Locate the cell with the specified text and output its (x, y) center coordinate. 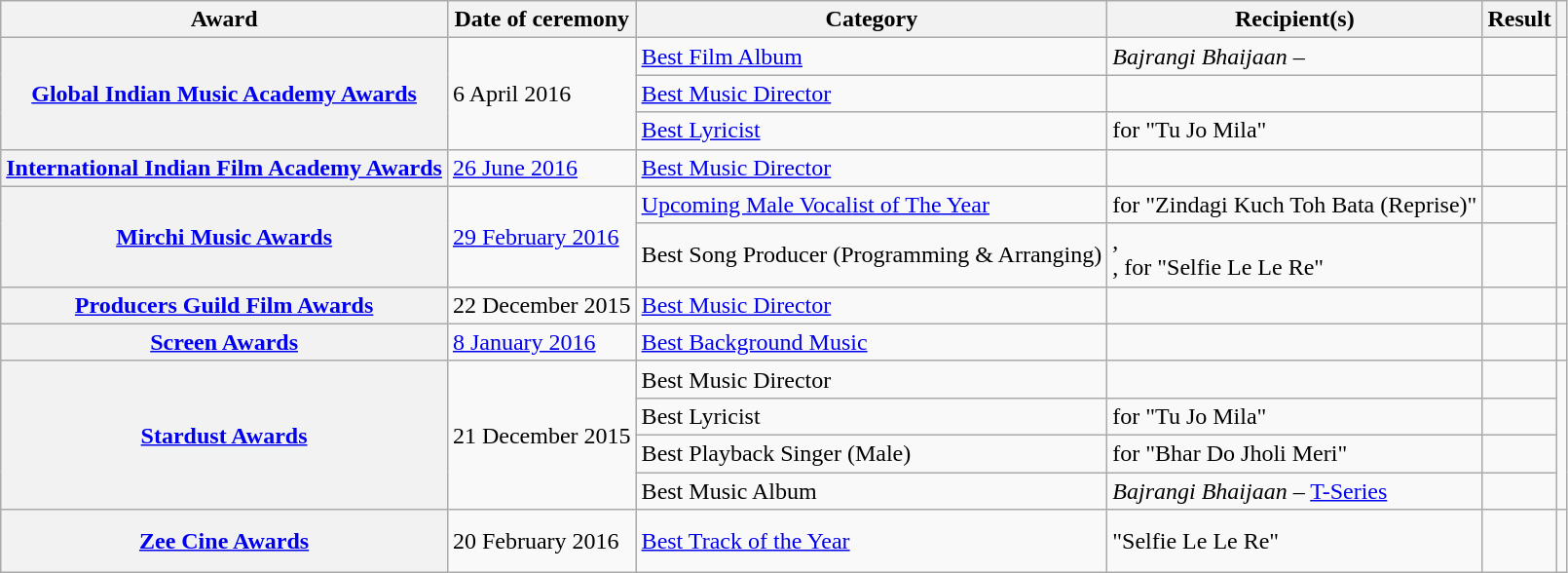
Best Track of the Year (872, 542)
Award (224, 19)
Best Music Album (872, 490)
22 December 2015 (541, 305)
8 January 2016 (541, 342)
20 February 2016 (541, 542)
Producers Guild Film Awards (224, 305)
Upcoming Male Vocalist of The Year (872, 205)
Best Film Album (872, 57)
29 February 2016 (541, 236)
Bajrangi Bhaijaan – (1295, 57)
Global Indian Music Academy Awards (224, 94)
Zee Cine Awards (224, 542)
21 December 2015 (541, 435)
, , for "Selfie Le Le Re" (1295, 255)
Result (1519, 19)
Recipient(s) (1295, 19)
6 April 2016 (541, 94)
Stardust Awards (224, 435)
Screen Awards (224, 342)
for "Bhar Do Jholi Meri" (1295, 453)
"Selfie Le Le Re" (1295, 542)
for "Zindagi Kuch Toh Bata (Reprise)" (1295, 205)
Bajrangi Bhaijaan – T-Series (1295, 490)
Best Song Producer (Programming & Arranging) (872, 255)
Best Playback Singer (Male) (872, 453)
Date of ceremony (541, 19)
26 June 2016 (541, 168)
International Indian Film Academy Awards (224, 168)
Mirchi Music Awards (224, 236)
Best Background Music (872, 342)
Category (872, 19)
